Extract the (x, y) coordinate from the center of the cell holding the provided text.  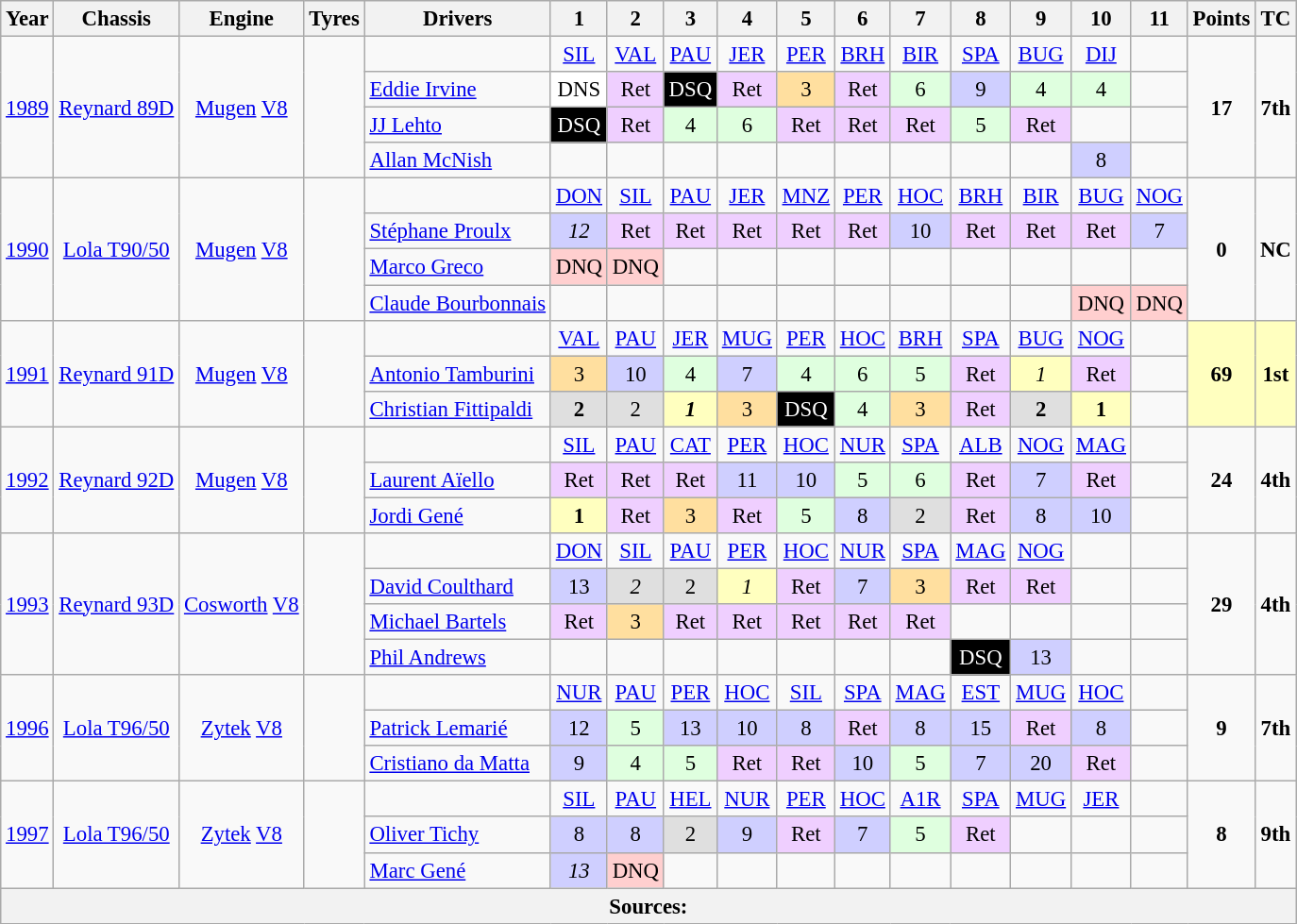
1996 (27, 729)
9th (1276, 834)
17 (1221, 108)
Cosworth V8 (242, 604)
Chassis (117, 19)
Claude Bourbonnais (457, 303)
Stéphane Proulx (457, 231)
ALB (981, 445)
DIJ (1101, 55)
TC (1276, 19)
Michael Bartels (457, 622)
24 (1221, 479)
HEL (690, 799)
A1R (920, 799)
1992 (27, 479)
Eddie Irvine (457, 90)
1991 (27, 374)
Reynard 91D (117, 374)
1990 (27, 249)
Jordi Gené (457, 515)
1st (1276, 374)
Tyres (334, 19)
Drivers (457, 19)
DNS (579, 90)
Marco Greco (457, 267)
Laurent Aïello (457, 480)
1997 (27, 834)
Marc Gené (457, 870)
15 (981, 729)
Antonio Tamburini (457, 374)
1993 (27, 604)
Reynard 89D (117, 108)
Patrick Lemarié (457, 729)
Reynard 92D (117, 479)
NC (1276, 249)
JJ Lehto (457, 126)
Allan McNish (457, 160)
0 (1221, 249)
EST (981, 693)
Reynard 93D (117, 604)
CAT (690, 445)
69 (1221, 374)
29 (1221, 604)
Engine (242, 19)
20 (1041, 764)
Christian Fittipaldi (457, 409)
MNZ (806, 196)
Cristiano da Matta (457, 764)
1989 (27, 108)
David Coulthard (457, 586)
Lola T90/50 (117, 249)
Year (27, 19)
Oliver Tichy (457, 835)
Phil Andrews (457, 658)
Sources: (648, 906)
Points (1221, 19)
